Capture the cell that displays the provided text and extract its [x, y] central coordinate. 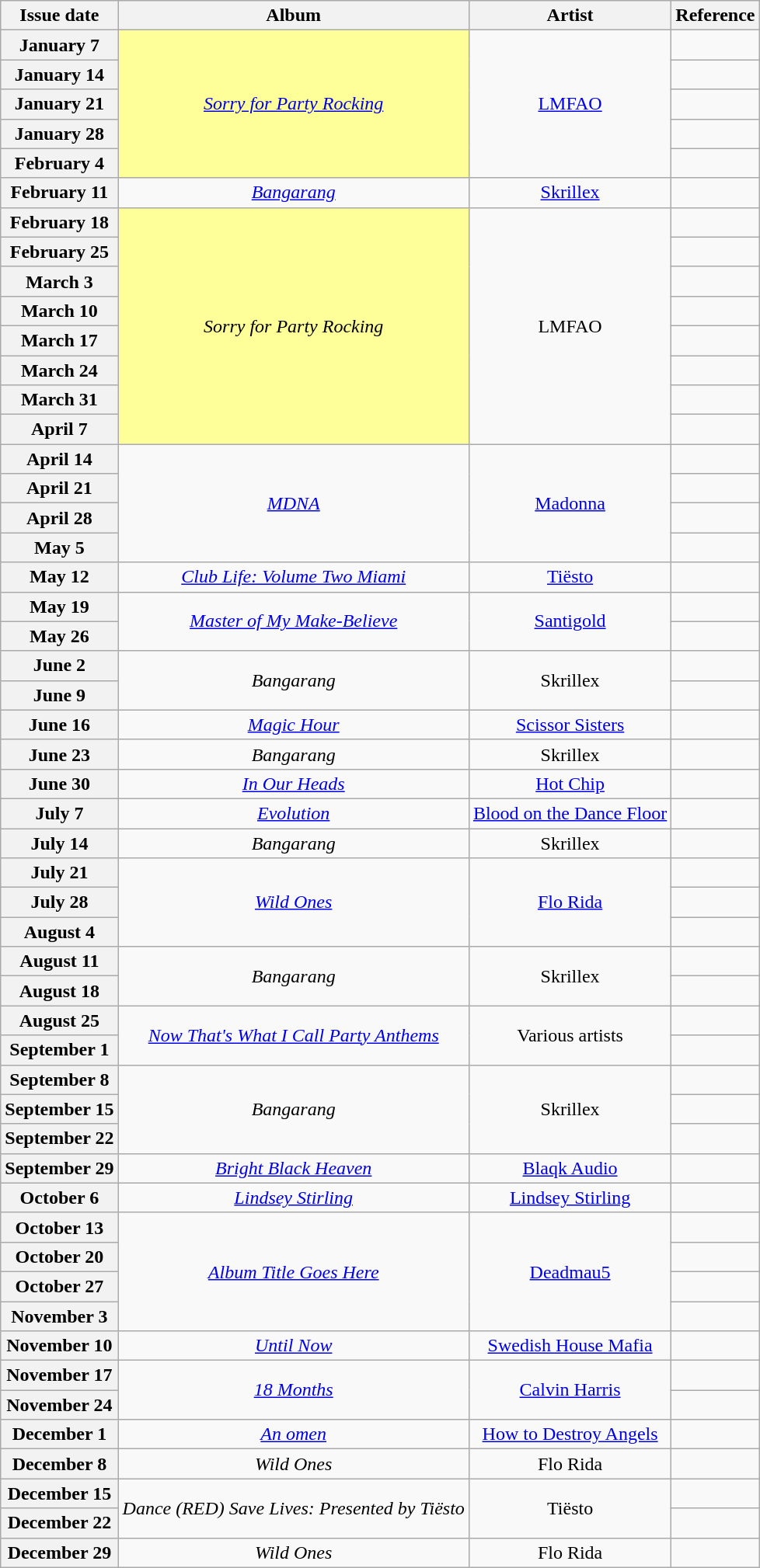
November 3 [59, 1316]
August 18 [59, 991]
July 14 [59, 843]
Blood on the Dance Floor [570, 813]
August 25 [59, 1020]
September 22 [59, 1139]
June 2 [59, 666]
February 25 [59, 252]
Magic Hour [294, 725]
Deadmau5 [570, 1271]
June 23 [59, 754]
Calvin Harris [570, 1390]
May 5 [59, 548]
December 15 [59, 1493]
March 10 [59, 311]
18 Months [294, 1390]
Until Now [294, 1346]
May 12 [59, 577]
November 10 [59, 1346]
Swedish House Mafia [570, 1346]
July 7 [59, 813]
Album Title Goes Here [294, 1271]
December 22 [59, 1523]
December 8 [59, 1464]
August 4 [59, 932]
March 24 [59, 370]
June 16 [59, 725]
June 9 [59, 695]
Various artists [570, 1035]
July 28 [59, 902]
Master of My Make-Believe [294, 621]
Reference [715, 16]
March 3 [59, 281]
January 21 [59, 104]
An omen [294, 1434]
Evolution [294, 813]
September 15 [59, 1109]
Madonna [570, 503]
April 28 [59, 518]
May 19 [59, 607]
November 17 [59, 1375]
August 11 [59, 961]
October 13 [59, 1227]
Club Life: Volume Two Miami [294, 577]
May 26 [59, 636]
November 24 [59, 1405]
Hot Chip [570, 784]
In Our Heads [294, 784]
February 4 [59, 163]
October 20 [59, 1257]
October 6 [59, 1198]
MDNA [294, 503]
Santigold [570, 621]
Scissor Sisters [570, 725]
September 29 [59, 1168]
October 27 [59, 1286]
September 8 [59, 1080]
January 14 [59, 75]
Issue date [59, 16]
April 7 [59, 429]
February 18 [59, 222]
Bright Black Heaven [294, 1168]
January 7 [59, 45]
Dance (RED) Save Lives: Presented by Tiësto [294, 1508]
How to Destroy Angels [570, 1434]
Blaqk Audio [570, 1168]
December 29 [59, 1552]
Artist [570, 16]
Now That's What I Call Party Anthems [294, 1035]
July 21 [59, 873]
December 1 [59, 1434]
January 28 [59, 134]
June 30 [59, 784]
March 17 [59, 340]
March 31 [59, 400]
April 14 [59, 459]
Album [294, 16]
February 11 [59, 193]
September 1 [59, 1050]
April 21 [59, 488]
